Search for the cell housing the specified text and yield its (x, y) center coordinate. 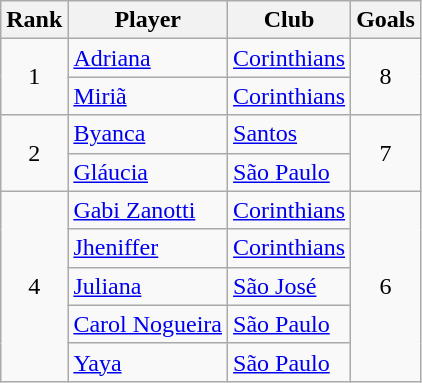
Gabi Zanotti (148, 210)
Carol Nogueira (148, 324)
6 (386, 286)
8 (386, 77)
Player (148, 20)
Adriana (148, 58)
Gláucia (148, 172)
Club (290, 20)
Santos (290, 134)
Rank (34, 20)
Juliana (148, 286)
1 (34, 77)
São José (290, 286)
Miriã (148, 96)
Byanca (148, 134)
2 (34, 153)
4 (34, 286)
Yaya (148, 362)
7 (386, 153)
Goals (386, 20)
Jheniffer (148, 248)
